Capture the cell that displays the provided text and extract its [X, Y] central coordinate. 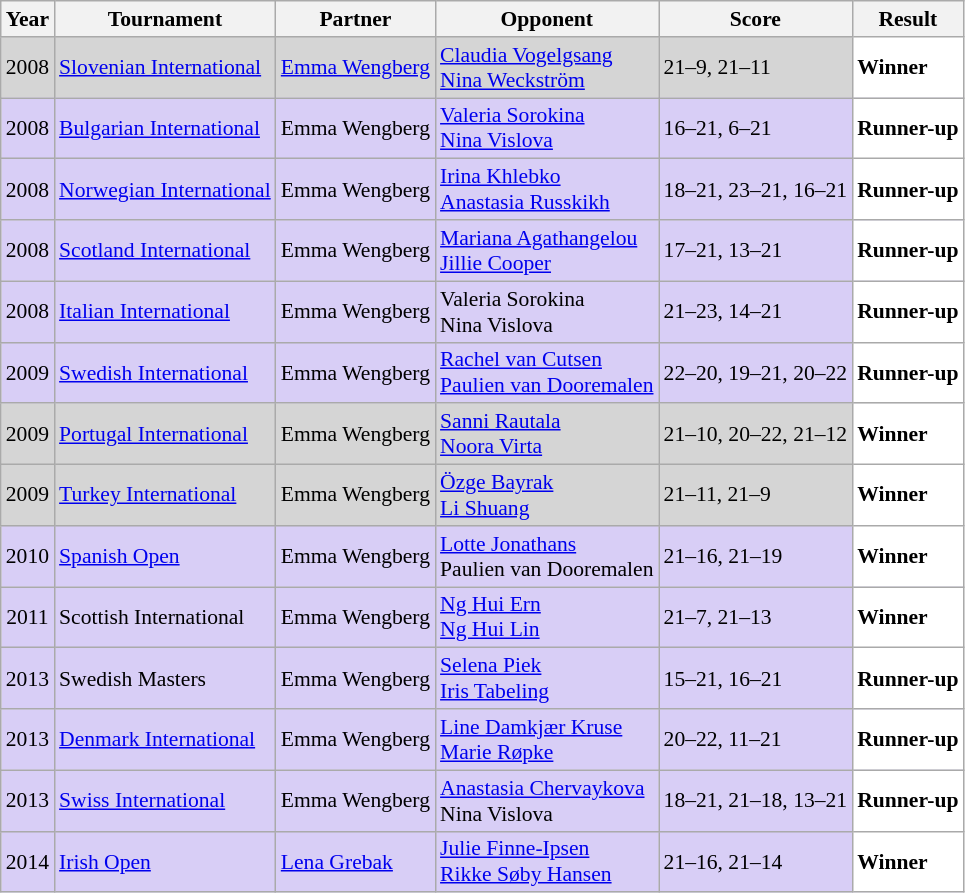
Portugal International [165, 434]
Julie Finne-Ipsen Rikke Søby Hansen [547, 862]
Ng Hui Ern Ng Hui Lin [547, 618]
Score [756, 19]
Turkey International [165, 496]
Mariana Agathangelou Jillie Cooper [547, 250]
Özge Bayrak Li Shuang [547, 496]
Lena Grebak [356, 862]
Irish Open [165, 862]
Spanish Open [165, 556]
Result [908, 19]
21–16, 21–19 [756, 556]
21–7, 21–13 [756, 618]
2010 [28, 556]
2011 [28, 618]
21–16, 21–14 [756, 862]
Rachel van Cutsen Paulien van Dooremalen [547, 372]
18–21, 21–18, 13–21 [756, 800]
Irina Khlebko Anastasia Russkikh [547, 190]
Bulgarian International [165, 128]
21–10, 20–22, 21–12 [756, 434]
Swiss International [165, 800]
Scotland International [165, 250]
21–9, 21–11 [756, 68]
Selena Piek Iris Tabeling [547, 678]
Norwegian International [165, 190]
Tournament [165, 19]
Partner [356, 19]
21–11, 21–9 [756, 496]
Year [28, 19]
16–21, 6–21 [756, 128]
Swedish International [165, 372]
Scottish International [165, 618]
18–21, 23–21, 16–21 [756, 190]
Opponent [547, 19]
Lotte Jonathans Paulien van Dooremalen [547, 556]
Line Damkjær Kruse Marie Røpke [547, 740]
Swedish Masters [165, 678]
Slovenian International [165, 68]
21–23, 14–21 [756, 312]
2014 [28, 862]
22–20, 19–21, 20–22 [756, 372]
15–21, 16–21 [756, 678]
20–22, 11–21 [756, 740]
Sanni Rautala Noora Virta [547, 434]
Claudia Vogelgsang Nina Weckström [547, 68]
17–21, 13–21 [756, 250]
Italian International [165, 312]
Denmark International [165, 740]
Anastasia Chervaykova Nina Vislova [547, 800]
